Return (X, Y) of the center of cell containing provided text 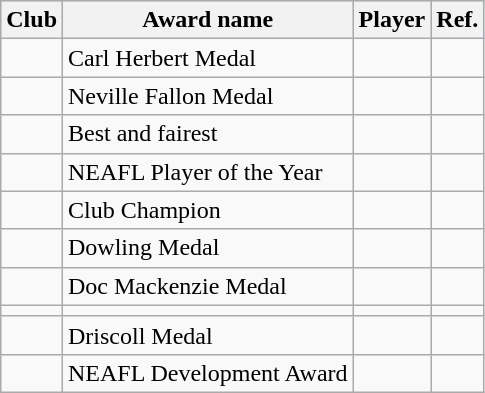
Dowling Medal (208, 248)
Doc Mackenzie Medal (208, 286)
Neville Fallon Medal (208, 96)
Carl Herbert Medal (208, 58)
Best and fairest (208, 134)
Club Champion (208, 210)
NEAFL Development Award (208, 373)
Club (32, 20)
Award name (208, 20)
Driscoll Medal (208, 335)
Ref. (458, 20)
NEAFL Player of the Year (208, 172)
Player (392, 20)
